Extract the (X, Y) coordinate from the center of the cell holding the provided text.  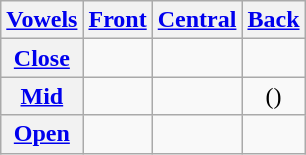
Mid (42, 96)
Back (274, 20)
() (274, 96)
Close (42, 58)
Central (197, 20)
Front (118, 20)
Vowels (42, 20)
Open (42, 134)
